Return (X, Y) of the center of cell containing provided text 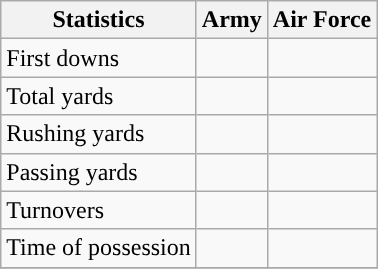
Statistics (99, 20)
Passing yards (99, 172)
Air Force (322, 20)
Rushing yards (99, 134)
Turnovers (99, 210)
Time of possession (99, 248)
Total yards (99, 96)
Army (232, 20)
First downs (99, 58)
